Find where the given text appears and provide that cell's center as [X, Y] coordinate. 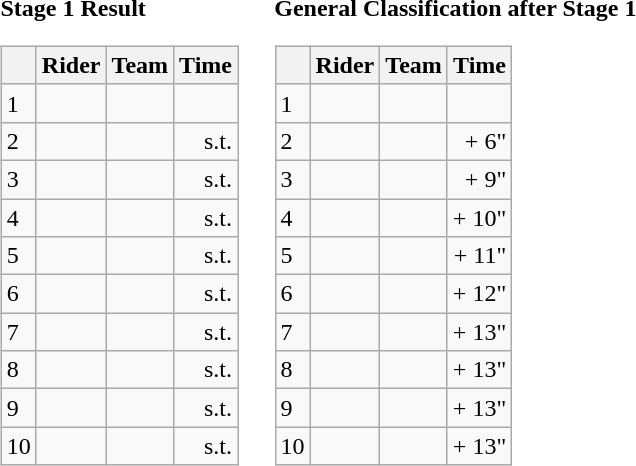
+ 6" [479, 141]
+ 11" [479, 256]
+ 9" [479, 179]
+ 10" [479, 217]
+ 12" [479, 294]
